Scan for the cell matching the given text and deliver its (X, Y) coordinate at center. 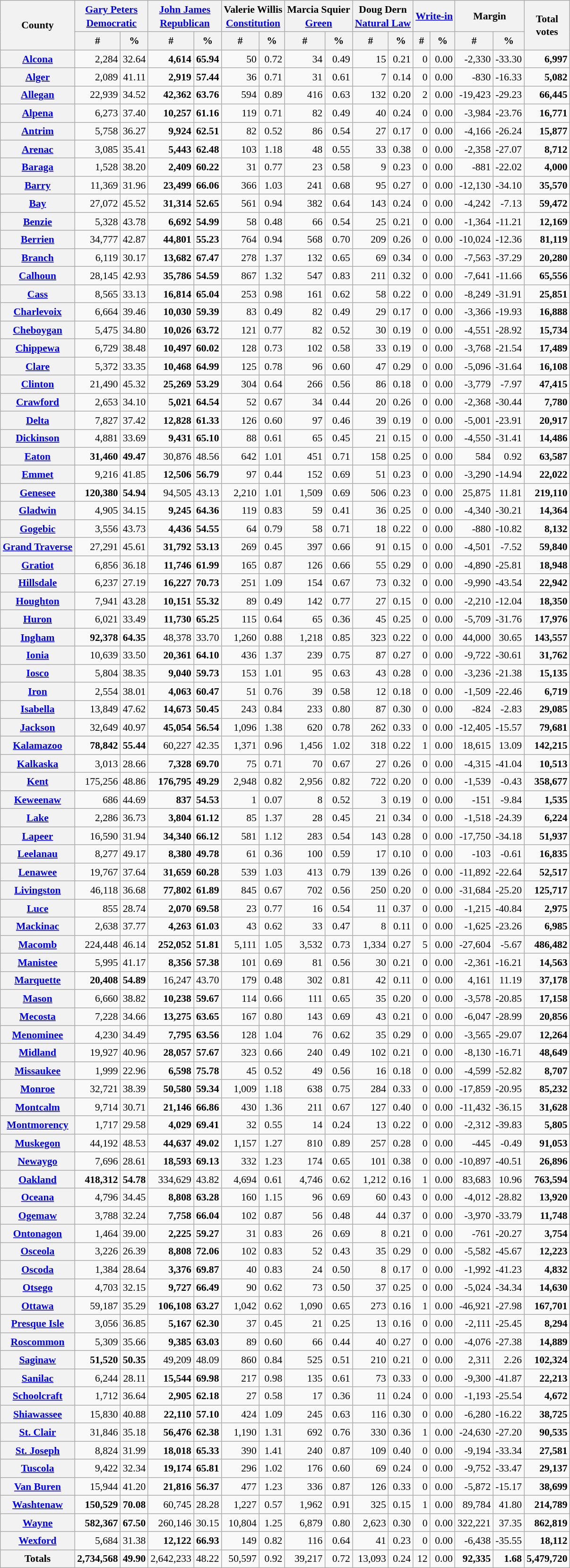
251 (240, 583)
37.64 (134, 872)
430 (240, 1107)
57.10 (208, 1414)
91,053 (547, 1143)
41.17 (134, 963)
-29.07 (509, 1035)
1,227 (240, 1505)
Shiawassee (38, 1414)
-5,024 (474, 1288)
10,151 (171, 601)
120,380 (97, 492)
Clare (38, 366)
3 (371, 800)
76 (304, 1035)
36.73 (134, 818)
1,962 (304, 1505)
219,110 (547, 492)
-45.67 (509, 1252)
1,096 (240, 727)
20,408 (97, 981)
9,431 (171, 438)
31.96 (134, 185)
10,468 (171, 366)
176,795 (171, 782)
46.14 (134, 945)
-3,578 (474, 999)
31,846 (97, 1432)
Ionia (38, 655)
-3,768 (474, 348)
397 (304, 547)
31,314 (171, 203)
-830 (474, 77)
209 (371, 240)
167,701 (547, 1306)
3,056 (97, 1324)
-9.84 (509, 800)
54.59 (208, 276)
Isabella (38, 710)
0.81 (338, 981)
-24.39 (509, 818)
-20.27 (509, 1234)
-4,315 (474, 764)
2,956 (304, 782)
92,378 (97, 637)
-26.24 (509, 131)
245 (304, 1414)
584 (474, 456)
50,597 (240, 1559)
53.13 (208, 547)
135 (304, 1378)
10,513 (547, 764)
9,714 (97, 1107)
1,717 (97, 1125)
160 (240, 1197)
-17,750 (474, 836)
8,294 (547, 1324)
36.68 (134, 890)
6,660 (97, 999)
2,975 (547, 908)
252,052 (171, 945)
28.74 (134, 908)
34.49 (134, 1035)
Gogebic (38, 529)
25,875 (474, 492)
4,000 (547, 167)
5,167 (171, 1324)
85,232 (547, 1089)
8,277 (97, 854)
253 (240, 294)
56 (304, 1216)
13,275 (171, 1016)
1.41 (272, 1450)
54.78 (134, 1179)
416 (304, 95)
65.33 (208, 1450)
37.35 (509, 1523)
60.28 (208, 872)
29 (371, 312)
15,830 (97, 1414)
-33.30 (509, 59)
867 (240, 276)
6,273 (97, 113)
11,746 (171, 565)
13,093 (371, 1559)
42.87 (134, 240)
-7.52 (509, 547)
66.04 (208, 1216)
-40.51 (509, 1161)
45.61 (134, 547)
302 (304, 981)
16,247 (171, 981)
161 (304, 294)
424 (240, 1414)
63.28 (208, 1197)
16,888 (547, 312)
39,217 (304, 1559)
22,942 (547, 583)
36.64 (134, 1396)
Mason (38, 999)
37.42 (134, 420)
Emmet (38, 474)
41 (371, 1541)
702 (304, 890)
9,040 (171, 674)
-27.38 (509, 1342)
810 (304, 1143)
48.53 (134, 1143)
Menominee (38, 1035)
5,805 (547, 1125)
75.78 (208, 1071)
0.68 (338, 185)
34.10 (134, 402)
-2.83 (509, 710)
30.71 (134, 1107)
0.70 (338, 240)
Wayne (38, 1523)
6,729 (97, 348)
16,590 (97, 836)
14,486 (547, 438)
Eaton (38, 456)
7,696 (97, 1161)
1.32 (272, 276)
16,227 (171, 583)
36.27 (134, 131)
6,237 (97, 583)
45.52 (134, 203)
2,286 (97, 818)
5,309 (97, 1342)
22,213 (547, 1378)
486,482 (547, 945)
60.47 (208, 692)
Oakland (38, 1179)
Chippewa (38, 348)
-15.17 (509, 1487)
72.06 (208, 1252)
-1,992 (474, 1270)
-30.21 (509, 511)
60,745 (171, 1505)
4,672 (547, 1396)
Alger (38, 77)
61 (240, 854)
19,927 (97, 1053)
34.15 (134, 511)
322,221 (474, 1523)
31,659 (171, 872)
3,556 (97, 529)
83,683 (474, 1179)
30.15 (208, 1523)
69.98 (208, 1378)
-41.87 (509, 1378)
Tuscola (38, 1468)
-28.82 (509, 1197)
44.69 (134, 800)
28.28 (208, 1505)
48.09 (208, 1360)
-0.43 (509, 782)
Antrim (38, 131)
722 (371, 782)
34.80 (134, 330)
1,384 (97, 1270)
42,362 (171, 95)
-12.04 (509, 601)
60.22 (208, 167)
61.12 (208, 818)
2,070 (171, 908)
-27.07 (509, 149)
547 (304, 276)
10,026 (171, 330)
16,835 (547, 854)
41.80 (509, 1505)
43.13 (208, 492)
2,653 (97, 402)
49.90 (134, 1559)
-33.79 (509, 1216)
39.46 (134, 312)
85 (240, 818)
9,924 (171, 131)
0.46 (338, 420)
149 (240, 1541)
34.66 (134, 1016)
0.57 (272, 1505)
Gratiot (38, 565)
12,264 (547, 1035)
35.18 (134, 1432)
7 (371, 77)
-25.54 (509, 1396)
59.73 (208, 674)
43.78 (134, 221)
60 (371, 1197)
28.11 (134, 1378)
4,436 (171, 529)
-41.23 (509, 1270)
142 (304, 601)
13,920 (547, 1197)
13,849 (97, 710)
25 (371, 221)
-16.33 (509, 77)
862,819 (547, 1523)
-14.94 (509, 474)
25,851 (547, 294)
-30.44 (509, 402)
83 (240, 312)
1,218 (304, 637)
Washtenaw (38, 1505)
1,999 (97, 1071)
Mackinac (38, 926)
Lapeer (38, 836)
1,009 (240, 1089)
27.19 (134, 583)
686 (97, 800)
763,594 (547, 1179)
-2,330 (474, 59)
27,072 (97, 203)
29,085 (547, 710)
42.35 (208, 745)
-4,242 (474, 203)
5,479,720 (547, 1559)
Baraga (38, 167)
23,499 (171, 185)
330 (371, 1432)
Valerie WillisConstitution (253, 16)
1,371 (240, 745)
-20.95 (509, 1089)
61.33 (208, 420)
-23.26 (509, 926)
7,941 (97, 601)
260,146 (171, 1523)
48.86 (134, 782)
12,223 (547, 1252)
278 (240, 258)
14 (304, 1125)
44,801 (171, 240)
Presque Isle (38, 1324)
233 (304, 710)
-881 (474, 167)
224,448 (97, 945)
5,475 (97, 330)
0.10 (401, 854)
Doug DernNatural Law (383, 16)
165 (240, 565)
1,157 (240, 1143)
7,795 (171, 1035)
-22.02 (509, 167)
358,677 (547, 782)
Sanilac (38, 1378)
100 (304, 854)
Genesee (38, 492)
22,110 (171, 1414)
56.37 (208, 1487)
620 (304, 727)
-37.29 (509, 258)
26 (304, 1234)
61.89 (208, 890)
-3,984 (474, 113)
4,881 (97, 438)
64.99 (208, 366)
325 (371, 1505)
17,489 (547, 348)
139 (371, 872)
6,224 (547, 818)
20,361 (171, 655)
31,762 (547, 655)
29.58 (134, 1125)
47 (371, 366)
-31.91 (509, 294)
0.96 (272, 745)
0.88 (272, 637)
3,376 (171, 1270)
35,570 (547, 185)
9,245 (171, 511)
2,638 (97, 926)
65.10 (208, 438)
32.34 (134, 1468)
33.69 (134, 438)
-16.22 (509, 1414)
-4,166 (474, 131)
8,380 (171, 854)
3,754 (547, 1234)
12,506 (171, 474)
3,013 (97, 764)
Totals (38, 1559)
175,256 (97, 782)
-41.04 (509, 764)
70.73 (208, 583)
14,889 (547, 1342)
Oceana (38, 1197)
-8,130 (474, 1053)
49.02 (208, 1143)
12,169 (547, 221)
Monroe (38, 1089)
9,385 (171, 1342)
63.72 (208, 330)
-40.84 (509, 908)
-29.23 (509, 95)
-880 (474, 529)
418,312 (97, 1179)
273 (371, 1306)
-10,897 (474, 1161)
18,593 (171, 1161)
Allegan (38, 95)
18,350 (547, 601)
Keweenaw (38, 800)
Branch (38, 258)
66.12 (208, 836)
1,260 (240, 637)
11.81 (509, 492)
78,842 (97, 745)
15 (371, 59)
63.65 (208, 1016)
-5,872 (474, 1487)
477 (240, 1487)
4,703 (97, 1288)
34,340 (171, 836)
1.27 (272, 1143)
-31.64 (509, 366)
-19,423 (474, 95)
69.58 (208, 908)
15,544 (171, 1378)
5,021 (171, 402)
Kalamazoo (38, 745)
48.22 (208, 1559)
-12,405 (474, 727)
638 (304, 1089)
860 (240, 1360)
35.29 (134, 1306)
26,896 (547, 1161)
167 (240, 1016)
241 (304, 185)
-27.20 (509, 1432)
44,637 (171, 1143)
210 (371, 1360)
Grand Traverse (38, 547)
Manistee (38, 963)
3,085 (97, 149)
27,581 (547, 1450)
St. Clair (38, 1432)
692 (304, 1432)
5,804 (97, 674)
10,030 (171, 312)
262 (371, 727)
62.30 (208, 1324)
8,824 (97, 1450)
-31,684 (474, 890)
90 (240, 1288)
-4,890 (474, 565)
4,614 (171, 59)
31.38 (134, 1541)
1,456 (304, 745)
17,158 (547, 999)
15,734 (547, 330)
5,111 (240, 945)
-0.61 (509, 854)
64.35 (134, 637)
-16.21 (509, 963)
-25.20 (509, 890)
37.77 (134, 926)
15,135 (547, 674)
13,682 (171, 258)
Newaygo (38, 1161)
1.12 (272, 836)
525 (304, 1360)
125,717 (547, 890)
-21.38 (509, 674)
70.08 (134, 1505)
Charlevoix (38, 312)
41.20 (134, 1487)
-824 (474, 710)
4,905 (97, 511)
845 (240, 890)
16,814 (171, 294)
22,022 (547, 474)
-2,210 (474, 601)
37.40 (134, 113)
154 (304, 583)
14,364 (547, 511)
54.89 (134, 981)
2,311 (474, 1360)
-5,001 (474, 420)
33.13 (134, 294)
30,876 (171, 456)
-2,361 (474, 963)
28.64 (134, 1270)
1,090 (304, 1306)
18,615 (474, 745)
61.99 (208, 565)
-2,312 (474, 1125)
34.52 (134, 95)
5,443 (171, 149)
-3,779 (474, 384)
32,649 (97, 727)
94,505 (171, 492)
69.70 (208, 764)
2,284 (97, 59)
4,796 (97, 1197)
11,748 (547, 1216)
-10.82 (509, 529)
28,057 (171, 1053)
-4,340 (474, 511)
Ottawa (38, 1306)
-28.92 (509, 330)
66.86 (208, 1107)
-19.93 (509, 312)
304 (240, 384)
10.96 (509, 1179)
-15.57 (509, 727)
67.50 (134, 1523)
33.49 (134, 619)
-11,892 (474, 872)
22.96 (134, 1071)
30.65 (509, 637)
Leelanau (38, 854)
-34.10 (509, 185)
61.03 (208, 926)
332 (240, 1161)
-7,563 (474, 258)
5,082 (547, 77)
109 (371, 1450)
15,944 (97, 1487)
Schoolcraft (38, 1396)
Benzie (38, 221)
18 (371, 529)
642 (240, 456)
43.28 (134, 601)
Osceola (38, 1252)
Saginaw (38, 1360)
-1,193 (474, 1396)
9,422 (97, 1468)
49.78 (208, 854)
582,367 (97, 1523)
Ingham (38, 637)
Oscoda (38, 1270)
6,719 (547, 692)
Ogemaw (38, 1216)
-52.82 (509, 1071)
Muskegon (38, 1143)
20 (371, 402)
125 (240, 366)
6,021 (97, 619)
318 (371, 745)
54.55 (208, 529)
1.05 (272, 945)
-4,076 (474, 1342)
48 (304, 149)
88 (240, 438)
382 (304, 203)
49.47 (134, 456)
-5,096 (474, 366)
-7.13 (509, 203)
Roscommon (38, 1342)
3,804 (171, 818)
55.44 (134, 745)
-11,432 (474, 1107)
-25.81 (509, 565)
36.85 (134, 1324)
14,563 (547, 963)
-4,550 (474, 438)
539 (240, 872)
-7.97 (509, 384)
16,108 (547, 366)
11,730 (171, 619)
3,532 (304, 945)
38.20 (134, 167)
20,917 (547, 420)
52.65 (208, 203)
51.81 (208, 945)
38,699 (547, 1487)
-39.83 (509, 1125)
75 (240, 764)
35.66 (134, 1342)
38.48 (134, 348)
Marquette (38, 981)
-23.91 (509, 420)
48,649 (547, 1053)
50 (240, 59)
70 (304, 764)
7,328 (171, 764)
0.41 (338, 511)
0.07 (272, 800)
Calhoun (38, 276)
-9,752 (474, 1468)
49.17 (134, 854)
28 (304, 818)
837 (171, 800)
4,230 (97, 1035)
36.18 (134, 565)
-46,921 (474, 1306)
31.99 (134, 1450)
1,212 (371, 1179)
Alcona (38, 59)
46,118 (97, 890)
59 (304, 511)
764 (240, 240)
8,565 (97, 294)
48.56 (208, 456)
53.29 (208, 384)
-4,501 (474, 547)
-5.67 (509, 945)
12,828 (171, 420)
1,509 (304, 492)
31.94 (134, 836)
296 (240, 1468)
66.93 (208, 1541)
Gladwin (38, 511)
1.38 (272, 727)
35.41 (134, 149)
62.38 (208, 1432)
-6,438 (474, 1541)
7,780 (547, 402)
-4,012 (474, 1197)
Lenawee (38, 872)
44,000 (474, 637)
-36.15 (509, 1107)
4,263 (171, 926)
-21.54 (509, 348)
6,664 (97, 312)
-2,111 (474, 1324)
18,948 (547, 565)
506 (371, 492)
-34.18 (509, 836)
Van Buren (38, 1487)
336 (304, 1487)
81,119 (547, 240)
257 (371, 1143)
366 (240, 185)
County (38, 25)
34,777 (97, 240)
1.25 (272, 1523)
63.56 (208, 1035)
Clinton (38, 384)
12,122 (171, 1541)
62.48 (208, 149)
153 (240, 674)
6,879 (304, 1523)
-34.34 (509, 1288)
-3,290 (474, 474)
6,856 (97, 565)
-16.71 (509, 1053)
-23.76 (509, 113)
38,725 (547, 1414)
2,089 (97, 77)
0.51 (338, 1360)
55.23 (208, 240)
16,771 (547, 113)
27,291 (97, 547)
6,598 (171, 1071)
79,681 (547, 727)
4,161 (474, 981)
19,767 (97, 872)
0.85 (338, 637)
24 (304, 1270)
32.15 (134, 1288)
64.54 (208, 402)
127 (371, 1107)
18,112 (547, 1541)
1.68 (509, 1559)
69.13 (208, 1161)
5,328 (97, 221)
91 (371, 547)
-1,509 (474, 692)
-28.99 (509, 1016)
66,445 (547, 95)
-2,368 (474, 402)
54.99 (208, 221)
-27,604 (474, 945)
59,840 (547, 547)
0.59 (338, 854)
28.66 (134, 764)
21,816 (171, 1487)
63.27 (208, 1306)
-31.41 (509, 438)
561 (240, 203)
31,628 (547, 1107)
4,832 (547, 1270)
60,227 (171, 745)
Mecosta (38, 1016)
103 (240, 149)
25,269 (171, 384)
40.97 (134, 727)
13.09 (509, 745)
Otsego (38, 1288)
Totalvotes (547, 25)
-5,709 (474, 619)
9,216 (97, 474)
283 (304, 836)
Huron (38, 619)
0.91 (338, 1505)
-761 (474, 1234)
7,758 (171, 1216)
-24,630 (474, 1432)
66.49 (208, 1288)
-151 (474, 800)
51,520 (97, 1360)
Lake (38, 818)
1.04 (272, 1035)
38.35 (134, 674)
63,587 (547, 456)
31,460 (97, 456)
8,712 (547, 149)
32 (240, 1125)
6,244 (97, 1378)
Missaukee (38, 1071)
-3,565 (474, 1035)
284 (371, 1089)
14,630 (547, 1288)
10,497 (171, 348)
2,948 (240, 782)
1,334 (371, 945)
67.47 (208, 258)
2,623 (371, 1523)
9 (371, 167)
43.82 (208, 1179)
21,146 (171, 1107)
Hillsdale (38, 583)
143,557 (547, 637)
-1,539 (474, 782)
106,108 (171, 1306)
10,804 (240, 1523)
8,356 (171, 963)
11.19 (509, 981)
Wexford (38, 1541)
243 (240, 710)
33.35 (134, 366)
Barry (38, 185)
6,997 (547, 59)
59.39 (208, 312)
114 (240, 999)
57.38 (208, 963)
65.81 (208, 1468)
9,727 (171, 1288)
214,789 (547, 1505)
-33.34 (509, 1450)
17,976 (547, 619)
-33.47 (509, 1468)
5,684 (97, 1541)
35,786 (171, 276)
59,187 (97, 1306)
33.50 (134, 655)
19,174 (171, 1468)
4,746 (304, 1179)
102,324 (547, 1360)
50.35 (134, 1360)
179 (240, 981)
50.45 (208, 710)
44 (371, 1216)
2 (422, 95)
32.24 (134, 1216)
-11.66 (509, 276)
-2,358 (474, 149)
2,905 (171, 1396)
48,378 (171, 637)
Alpena (38, 113)
Cheboygan (38, 330)
239 (304, 655)
2,554 (97, 692)
62.51 (208, 131)
-12,130 (474, 185)
Gary PetersDemocratic (112, 16)
Kalkaska (38, 764)
60.02 (208, 348)
-27.98 (509, 1306)
47,415 (547, 384)
Macomb (38, 945)
31,792 (171, 547)
142,215 (547, 745)
51,937 (547, 836)
Cass (38, 294)
568 (304, 240)
3,226 (97, 1252)
37,178 (547, 981)
581 (240, 836)
1,464 (97, 1234)
7,228 (97, 1016)
Dickinson (38, 438)
56.54 (208, 727)
62.18 (208, 1396)
-445 (474, 1143)
5,372 (97, 366)
7,827 (97, 420)
29,137 (547, 1468)
10,238 (171, 999)
-1,215 (474, 908)
32,721 (97, 1089)
-30.61 (509, 655)
2,225 (171, 1234)
-9,722 (474, 655)
44,192 (97, 1143)
41.85 (134, 474)
Margin (490, 16)
59.34 (208, 1089)
-103 (474, 854)
2,642,233 (171, 1559)
33.70 (208, 637)
40.96 (134, 1053)
-12.36 (509, 240)
436 (240, 655)
77,802 (171, 890)
Arenac (38, 149)
40.88 (134, 1414)
38.82 (134, 999)
28,145 (97, 276)
43.70 (208, 981)
1.15 (272, 1197)
594 (240, 95)
55.32 (208, 601)
20,856 (547, 1016)
55 (371, 565)
-4,599 (474, 1071)
2.26 (509, 1360)
59.67 (208, 999)
Write-in (434, 16)
28.61 (134, 1161)
90,535 (547, 1432)
Montmorency (38, 1125)
50,580 (171, 1089)
41.11 (134, 77)
11,369 (97, 185)
65.25 (208, 619)
-6,280 (474, 1414)
61.16 (208, 113)
-31.76 (509, 619)
42.93 (134, 276)
20,280 (547, 258)
266 (304, 384)
2,734,568 (97, 1559)
176 (304, 1468)
2,919 (171, 77)
32.64 (134, 59)
Crawford (38, 402)
6,985 (547, 926)
121 (240, 330)
49.29 (208, 782)
St. Joseph (38, 1450)
38.39 (134, 1089)
217 (240, 1378)
-5,582 (474, 1252)
-20.85 (509, 999)
92,335 (474, 1559)
63.76 (208, 95)
413 (304, 872)
1,535 (547, 800)
Bay (38, 203)
Jackson (38, 727)
49 (304, 1071)
65.94 (208, 59)
855 (97, 908)
59.27 (208, 1234)
Houghton (38, 601)
63.03 (208, 1342)
-3,970 (474, 1216)
-1,625 (474, 926)
8,132 (547, 529)
49,209 (171, 1360)
Luce (38, 908)
34.45 (134, 1197)
81 (304, 963)
21,490 (97, 384)
-7,641 (474, 276)
Iosco (38, 674)
54.94 (134, 492)
-9,194 (474, 1450)
Berrien (38, 240)
Midland (38, 1053)
John JamesRepublican (184, 16)
111 (304, 999)
4,029 (171, 1125)
-1,364 (474, 221)
10,639 (97, 655)
-1,518 (474, 818)
57.67 (208, 1053)
250 (371, 890)
0.47 (338, 926)
64 (240, 529)
38.01 (134, 692)
1.36 (272, 1107)
2,210 (240, 492)
10,257 (171, 113)
5,995 (97, 963)
-22.64 (509, 872)
65.04 (208, 294)
57.44 (208, 77)
14,673 (171, 710)
2,409 (171, 167)
6,692 (171, 221)
Ontonagon (38, 1234)
56.79 (208, 474)
42 (371, 981)
-8,249 (474, 294)
-3,236 (474, 674)
-0.49 (509, 1143)
Marcia SquierGreen (319, 16)
Delta (38, 420)
89,784 (474, 1505)
Livingston (38, 890)
115 (240, 619)
1,712 (97, 1396)
3,788 (97, 1216)
59,472 (547, 203)
54.53 (208, 800)
18,018 (171, 1450)
69.41 (208, 1125)
47.62 (134, 710)
4,694 (240, 1179)
-9,990 (474, 583)
-43.54 (509, 583)
56,476 (171, 1432)
43.73 (134, 529)
-3,366 (474, 312)
Kent (38, 782)
-17,859 (474, 1089)
26.39 (134, 1252)
390 (240, 1450)
150,529 (97, 1505)
6,119 (97, 258)
174 (304, 1161)
45,054 (171, 727)
4,063 (171, 692)
1,190 (240, 1432)
30.17 (134, 258)
1,042 (240, 1306)
Montcalm (38, 1107)
-22.46 (509, 692)
269 (240, 547)
-9,300 (474, 1378)
39.00 (134, 1234)
0.14 (401, 77)
158 (371, 456)
-35.55 (509, 1541)
1,528 (97, 167)
45.32 (134, 384)
Iron (38, 692)
5 (422, 945)
-10,024 (474, 240)
-25.45 (509, 1324)
451 (304, 456)
66.06 (208, 185)
1.31 (272, 1432)
22,939 (97, 95)
8,707 (547, 1071)
5,758 (97, 131)
152 (304, 474)
69.87 (208, 1270)
15,877 (547, 131)
-11.21 (509, 221)
64.36 (208, 511)
65,556 (547, 276)
52,517 (547, 872)
-4,551 (474, 330)
334,629 (171, 1179)
64.10 (208, 655)
-6,047 (474, 1016)
